Detect which cell encompasses the target text, then output its [x, y] center coordinate. 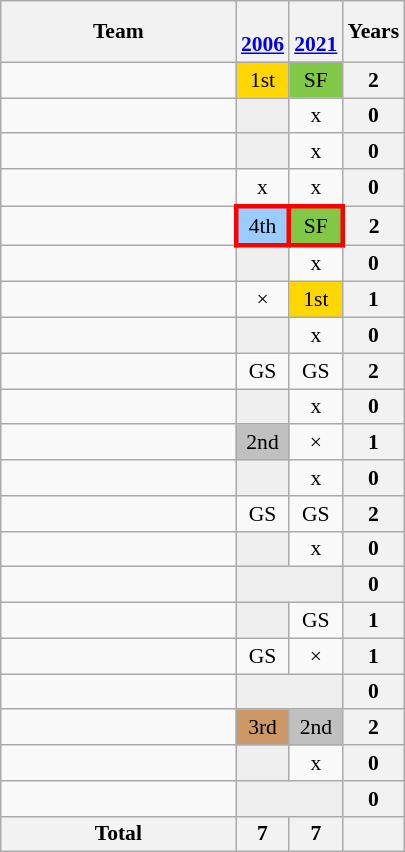
4th [262, 226]
2006 [262, 32]
3rd [262, 728]
Years [373, 32]
2021 [316, 32]
Team [118, 32]
Total [118, 834]
